Return the [x, y] coordinate for the center point of the cell that contains the specified text.  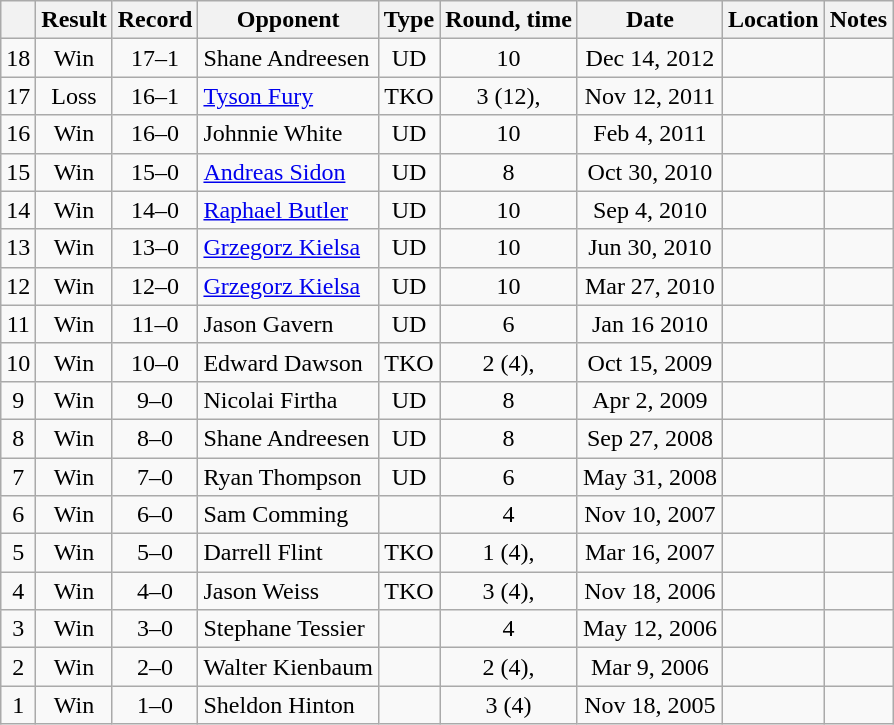
Oct 15, 2009 [650, 362]
Date [650, 20]
Notes [858, 20]
13–0 [155, 248]
9 [18, 400]
1–0 [155, 705]
Dec 14, 2012 [650, 58]
Jason Gavern [288, 324]
Nov 18, 2006 [650, 591]
17 [18, 96]
Mar 9, 2006 [650, 667]
8–0 [155, 438]
Loss [74, 96]
Sheldon Hinton [288, 705]
14–0 [155, 210]
Mar 16, 2007 [650, 553]
12–0 [155, 286]
15–0 [155, 172]
15 [18, 172]
10–0 [155, 362]
Walter Kienbaum [288, 667]
Feb 4, 2011 [650, 134]
May 31, 2008 [650, 477]
Opponent [288, 20]
1 [18, 705]
Jan 16 2010 [650, 324]
Type [408, 20]
Jason Weiss [288, 591]
Darrell Flint [288, 553]
11 [18, 324]
Nicolai Firtha [288, 400]
18 [18, 58]
16 [18, 134]
17–1 [155, 58]
Johnnie White [288, 134]
Jun 30, 2010 [650, 248]
Nov 18, 2005 [650, 705]
5–0 [155, 553]
Nov 10, 2007 [650, 515]
16–0 [155, 134]
2–0 [155, 667]
4–0 [155, 591]
14 [18, 210]
Record [155, 20]
Apr 2, 2009 [650, 400]
Andreas Sidon [288, 172]
Round, time [509, 20]
Nov 12, 2011 [650, 96]
16–1 [155, 96]
3 (4) [509, 705]
Stephane Tessier [288, 629]
Mar 27, 2010 [650, 286]
1 (4), [509, 553]
11–0 [155, 324]
Sep 27, 2008 [650, 438]
2 [18, 667]
3–0 [155, 629]
Raphael Butler [288, 210]
Sam Comming [288, 515]
3 (12), [509, 96]
7 [18, 477]
Ryan Thompson [288, 477]
Sep 4, 2010 [650, 210]
3 [18, 629]
7–0 [155, 477]
Result [74, 20]
Edward Dawson [288, 362]
Oct 30, 2010 [650, 172]
6–0 [155, 515]
3 (4), [509, 591]
13 [18, 248]
12 [18, 286]
Tyson Fury [288, 96]
Location [773, 20]
9–0 [155, 400]
May 12, 2006 [650, 629]
5 [18, 553]
